Capture the cell that displays the provided text and extract its (x, y) central coordinate. 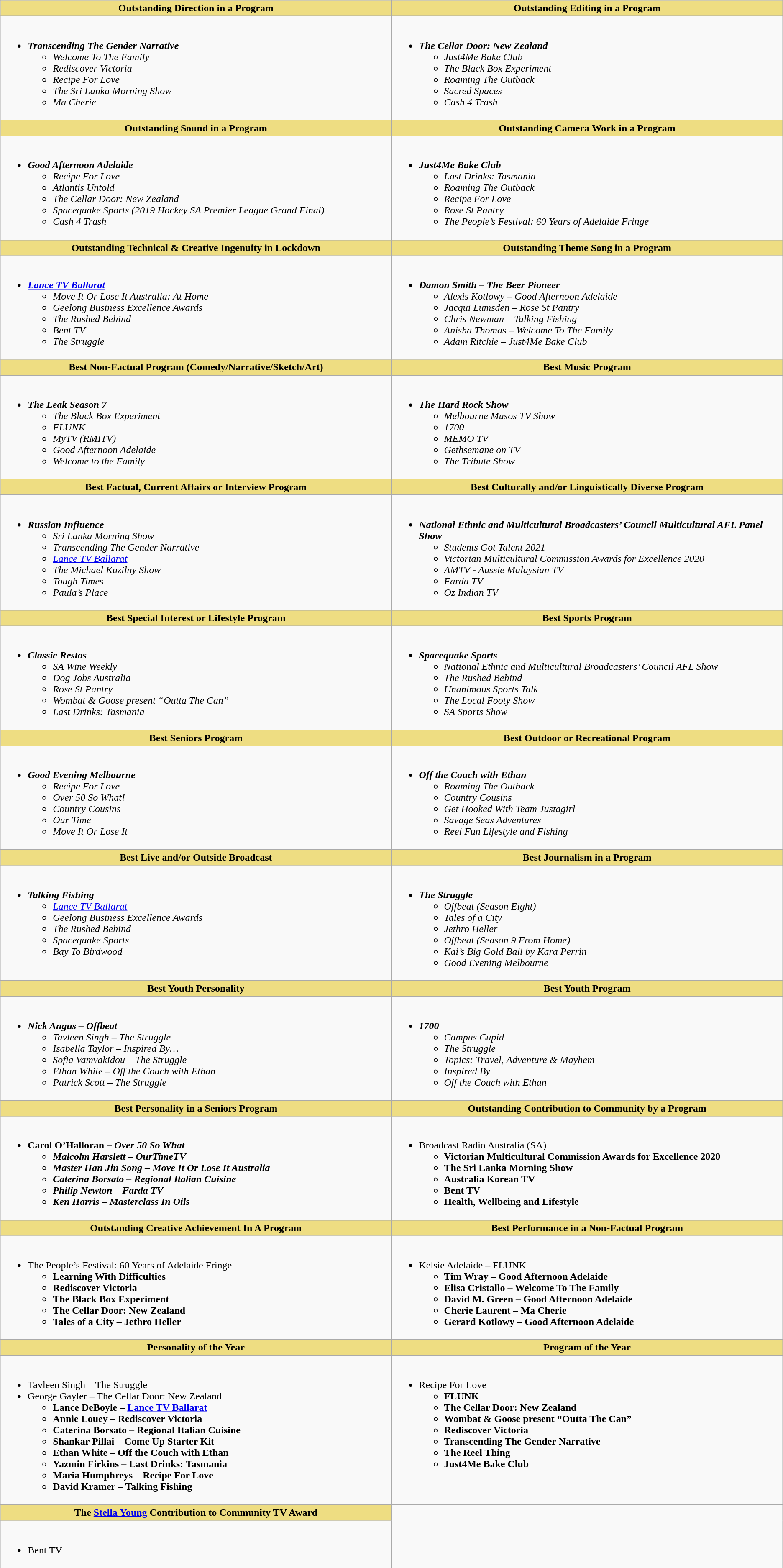
Program of the Year (587, 1348)
Best Live and/or Outside Broadcast (196, 858)
Russian InfluenceSri Lanka Morning ShowTranscending The Gender NarrativeLance TV BallaratThe Michael Kuzilny ShowTough TimesPaula’s Place (196, 552)
Best Culturally and/or Linguistically Diverse Program (587, 487)
Outstanding Sound in a Program (196, 128)
The Cellar Door: New ZealandJust4Me Bake ClubThe Black Box ExperimentRoaming The OutbackSacred SpacesCash 4 Trash (587, 68)
Best Performance in a Non-Factual Program (587, 1228)
Outstanding Contribution to Community by a Program (587, 1108)
The Leak Season 7The Black Box ExperimentFLUNKMyTV (RMITV)Good Afternoon AdelaideWelcome to the Family (196, 427)
Outstanding Camera Work in a Program (587, 128)
The Stella Young Contribution to Community TV Award (196, 1512)
Best Outdoor or Recreational Program (587, 738)
Best Personality in a Seniors Program (196, 1108)
Outstanding Theme Song in a Program (587, 248)
Classic RestosSA Wine WeeklyDog Jobs AustraliaRose St PantryWombat & Goose present “Outta The Can”Last Drinks: Tasmania (196, 678)
Outstanding Creative Achievement In A Program (196, 1228)
Transcending The Gender NarrativeWelcome To The FamilyRediscover VictoriaRecipe For LoveThe Sri Lanka Morning ShowMa Cherie (196, 68)
Just4Me Bake ClubLast Drinks: TasmaniaRoaming The OutbackRecipe For LoveRose St PantryThe People’s Festival: 60 Years of Adelaide Fringe (587, 188)
Best Factual, Current Affairs or Interview Program (196, 487)
Personality of the Year (196, 1348)
The StruggleOffbeat (Season Eight)Tales of a CityJethro HellerOffbeat (Season 9 From Home)Kai’s Big Gold Ball by Kara PerrinGood Evening Melbourne (587, 923)
Off the Couch with EthanRoaming The OutbackCountry CousinsGet Hooked With Team JustagirlSavage Seas AdventuresReel Fun Lifestyle and Fishing (587, 798)
Bent TV (196, 1544)
Talking FishingLance TV BallaratGeelong Business Excellence AwardsThe Rushed BehindSpacequake SportsBay To Birdwood (196, 923)
Outstanding Editing in a Program (587, 8)
Lance TV BallaratMove It Or Lose It Australia: At HomeGeelong Business Excellence AwardsThe Rushed BehindBent TVThe Struggle (196, 307)
The Hard Rock ShowMelbourne Musos TV Show1700MEMO TVGethsemane on TVThe Tribute Show (587, 427)
Best Seniors Program (196, 738)
Best Sports Program (587, 618)
1700Campus CupidThe StruggleTopics: Travel, Adventure & MayhemInspired ByOff the Couch with Ethan (587, 1048)
Best Youth Personality (196, 989)
Best Journalism in a Program (587, 858)
Best Non-Factual Program (Comedy/Narrative/Sketch/Art) (196, 367)
Best Special Interest or Lifestyle Program (196, 618)
Outstanding Technical & Creative Ingenuity in Lockdown (196, 248)
Outstanding Direction in a Program (196, 8)
Good Evening MelbourneRecipe For LoveOver 50 So What!Country CousinsOur TimeMove It Or Lose It (196, 798)
Best Music Program (587, 367)
Best Youth Program (587, 989)
